Determine the [X, Y] coordinate at the center of the cell enclosing the given text.  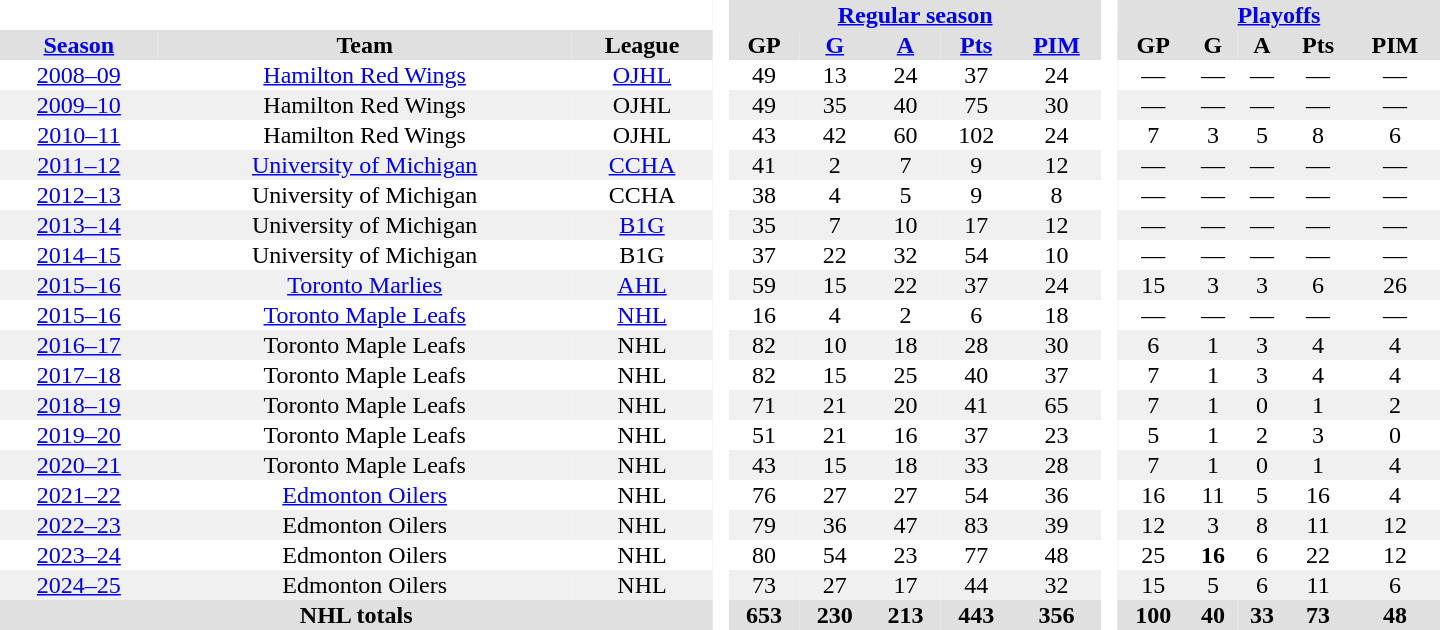
2020–21 [79, 465]
NHL totals [356, 615]
80 [764, 555]
Playoffs [1279, 15]
443 [976, 615]
2023–24 [79, 555]
79 [764, 525]
2014–15 [79, 255]
2008–09 [79, 75]
2022–23 [79, 525]
75 [976, 105]
102 [976, 135]
2013–14 [79, 225]
356 [1056, 615]
Regular season [916, 15]
59 [764, 285]
Toronto Marlies [365, 285]
47 [906, 525]
20 [906, 405]
13 [834, 75]
2011–12 [79, 165]
51 [764, 435]
2021–22 [79, 495]
2010–11 [79, 135]
42 [834, 135]
2017–18 [79, 375]
39 [1056, 525]
2009–10 [79, 105]
44 [976, 585]
2012–13 [79, 195]
Team [365, 45]
60 [906, 135]
213 [906, 615]
2018–19 [79, 405]
100 [1154, 615]
83 [976, 525]
77 [976, 555]
2016–17 [79, 345]
2019–20 [79, 435]
653 [764, 615]
76 [764, 495]
Season [79, 45]
71 [764, 405]
AHL [642, 285]
2024–25 [79, 585]
League [642, 45]
230 [834, 615]
65 [1056, 405]
26 [1395, 285]
38 [764, 195]
